Locate the cell with the specified text and output its (X, Y) center coordinate. 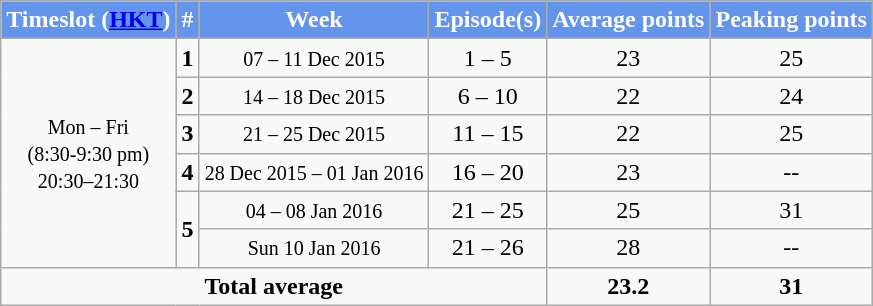
21 – 26 (488, 248)
Total average (274, 286)
23.2 (628, 286)
14 – 18 Dec 2015 (314, 96)
11 – 15 (488, 134)
Average points (628, 20)
4 (188, 172)
1 (188, 58)
21 – 25 (488, 210)
5 (188, 229)
Week (314, 20)
28 Dec 2015 – 01 Jan 2016 (314, 172)
21 – 25 Dec 2015 (314, 134)
Timeslot (HKT) (88, 20)
24 (791, 96)
# (188, 20)
Mon – Fri(8:30-9:30 pm)20:30–21:30 (88, 153)
6 – 10 (488, 96)
28 (628, 248)
Peaking points (791, 20)
2 (188, 96)
04 – 08 Jan 2016 (314, 210)
3 (188, 134)
16 – 20 (488, 172)
07 – 11 Dec 2015 (314, 58)
Sun 10 Jan 2016 (314, 248)
Episode(s) (488, 20)
1 – 5 (488, 58)
